Output the [x, y] coordinate of the center of the cell containing the given text.  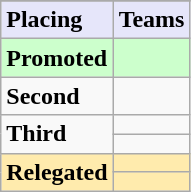
Relegated [57, 172]
Promoted [57, 58]
Second [57, 96]
Placing [57, 20]
Teams [152, 20]
Third [57, 134]
